Search for the cell housing the specified text and yield its (x, y) center coordinate. 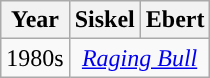
Siskel (104, 20)
Year (35, 20)
Ebert (175, 20)
1980s (35, 58)
Raging Bull (140, 58)
